Return (x, y) of the center of cell containing provided text 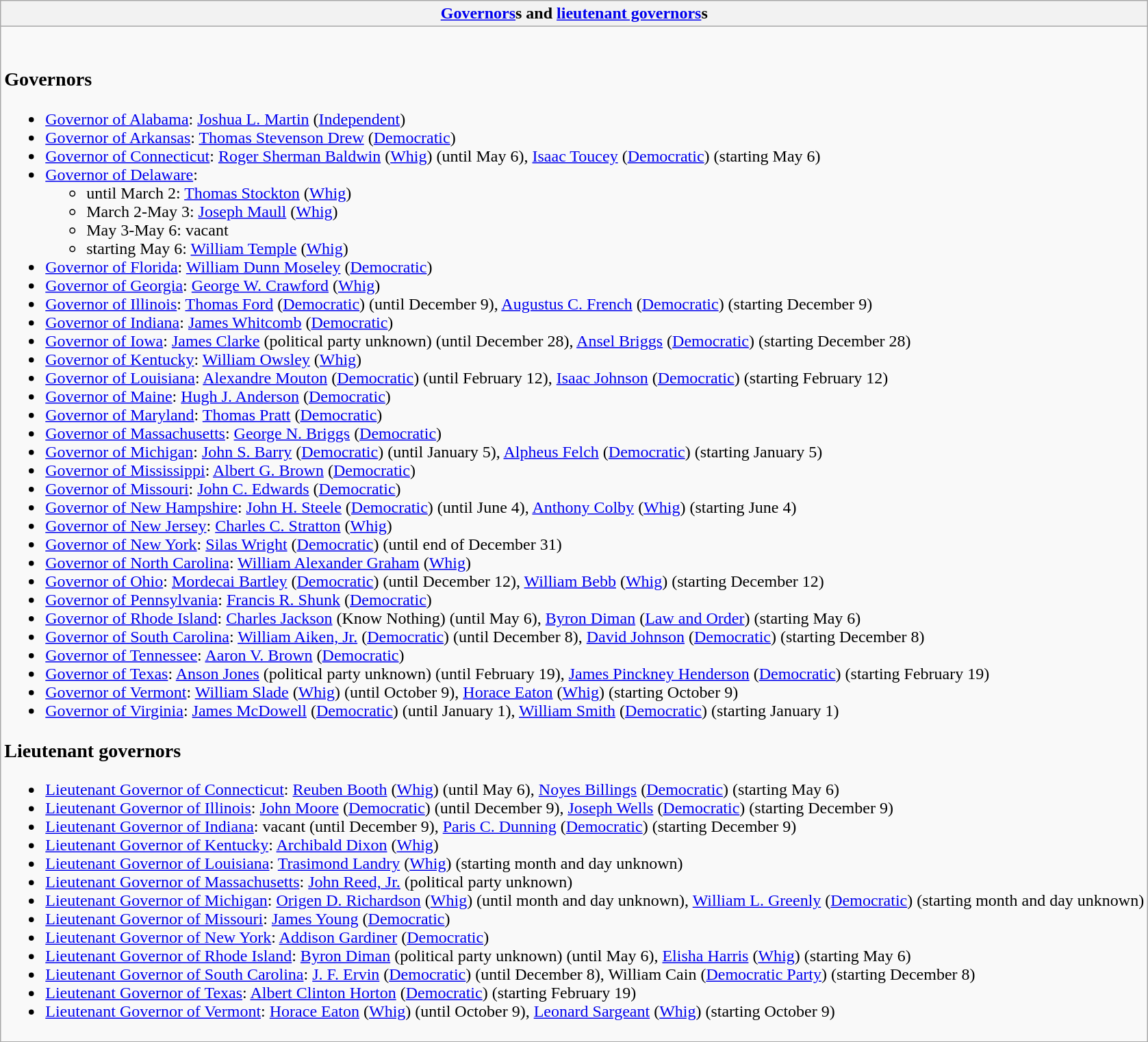
Governorss and lieutenant governorss (574, 14)
